Extract the [X, Y] coordinate from the center of the cell holding the provided text.  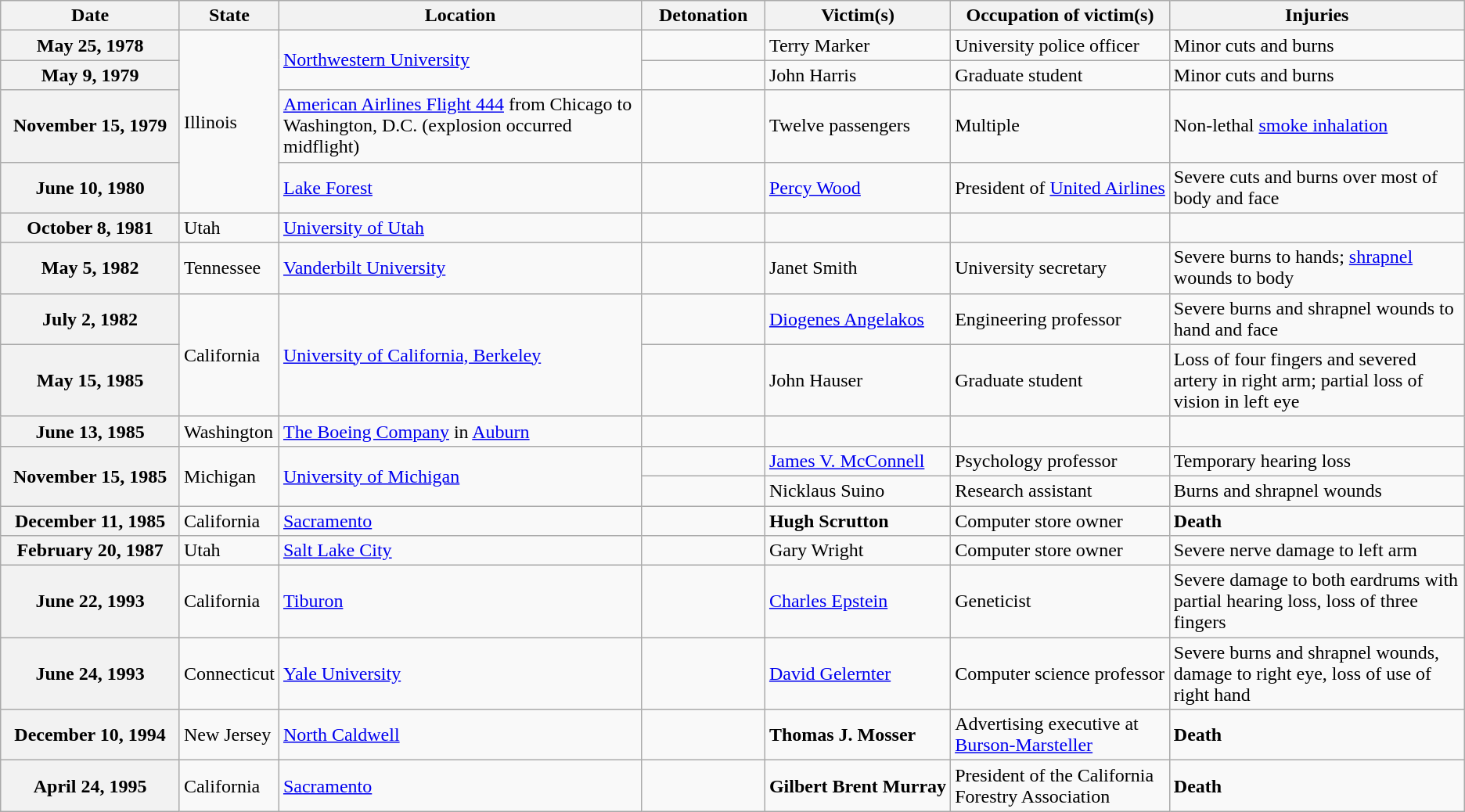
Tennessee [229, 268]
Occupation of victim(s) [1060, 16]
John Hauser [858, 380]
Temporary hearing loss [1316, 461]
Northwestern University [460, 60]
New Jersey [229, 735]
President of United Airlines [1060, 188]
James V. McConnell [858, 461]
Severe burns to hands; shrapnel wounds to body [1316, 268]
Tiburon [460, 602]
Engineering professor [1060, 319]
Victim(s) [858, 16]
University of Michigan [460, 476]
Diogenes Angelakos [858, 319]
Vanderbilt University [460, 268]
Nicklaus Suino [858, 490]
November 15, 1985 [91, 476]
November 15, 1979 [91, 126]
October 8, 1981 [91, 228]
June 24, 1993 [91, 674]
The Boeing Company in Auburn [460, 431]
December 10, 1994 [91, 735]
Illinois [229, 122]
Burns and shrapnel wounds [1316, 490]
Thomas J. Mosser [858, 735]
Percy Wood [858, 188]
Geneticist [1060, 602]
Non-lethal smoke inhalation [1316, 126]
May 25, 1978 [91, 45]
February 20, 1987 [91, 551]
Gary Wright [858, 551]
Severe burns and shrapnel wounds to hand and face [1316, 319]
December 11, 1985 [91, 520]
Injuries [1316, 16]
Loss of four fingers and severed artery in right arm; partial loss of vision in left eye [1316, 380]
Michigan [229, 476]
Location [460, 16]
David Gelernter [858, 674]
May 5, 1982 [91, 268]
Janet Smith [858, 268]
John Harris [858, 75]
Date [91, 16]
University of Utah [460, 228]
Severe cuts and burns over most of body and face [1316, 188]
Twelve passengers [858, 126]
University police officer [1060, 45]
State [229, 16]
University secretary [1060, 268]
North Caldwell [460, 735]
Salt Lake City [460, 551]
Hugh Scrutton [858, 520]
Charles Epstein [858, 602]
July 2, 1982 [91, 319]
Terry Marker [858, 45]
May 15, 1985 [91, 380]
President of the California Forestry Association [1060, 785]
April 24, 1995 [91, 785]
June 10, 1980 [91, 188]
Washington [229, 431]
Severe damage to both eardrums with partial hearing loss, loss of three fingers [1316, 602]
American Airlines Flight 444 from Chicago to Washington, D.C. (explosion occurred midflight) [460, 126]
Lake Forest [460, 188]
Severe nerve damage to left arm [1316, 551]
May 9, 1979 [91, 75]
Advertising executive at Burson-Marsteller [1060, 735]
June 13, 1985 [91, 431]
Gilbert Brent Murray [858, 785]
Yale University [460, 674]
June 22, 1993 [91, 602]
Psychology professor [1060, 461]
Connecticut [229, 674]
Severe burns and shrapnel wounds, damage to right eye, loss of use of right hand [1316, 674]
Detonation [704, 16]
Multiple [1060, 126]
Research assistant [1060, 490]
Computer science professor [1060, 674]
University of California, Berkeley [460, 355]
